For the text-containing cell, return its midpoint in (x, y) coordinate format. 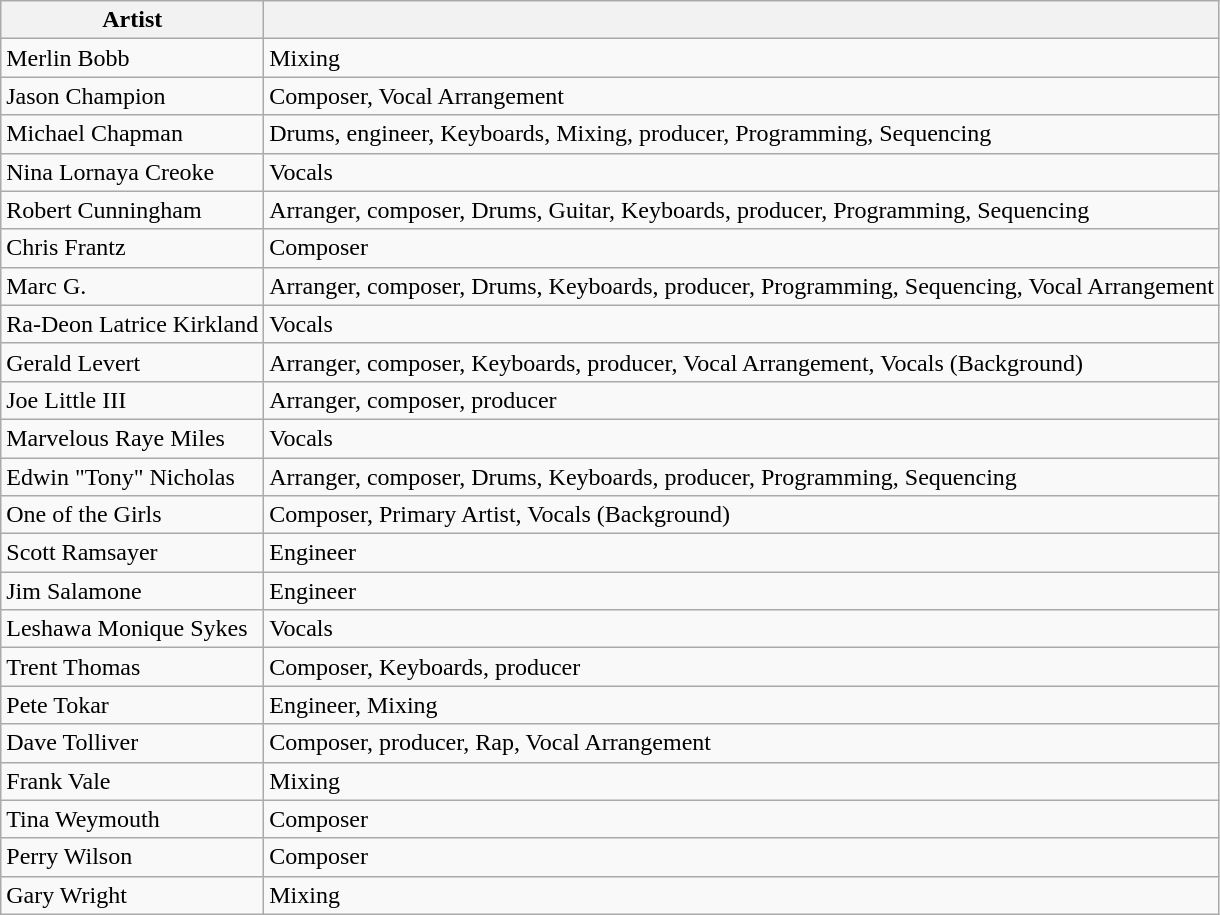
Drums, engineer, Keyboards, Mixing, producer, Programming, Sequencing (742, 134)
Frank Vale (132, 781)
Scott Ramsayer (132, 553)
Gary Wright (132, 895)
Composer, Vocal Arrangement (742, 96)
Dave Tolliver (132, 743)
Composer, producer, Rap, Vocal Arrangement (742, 743)
Arranger, composer, Drums, Keyboards, producer, Programming, Sequencing (742, 477)
Perry Wilson (132, 857)
Chris Frantz (132, 248)
Arranger, composer, producer (742, 400)
Jason Champion (132, 96)
Arranger, composer, Drums, Guitar, Keyboards, producer, Programming, Sequencing (742, 210)
Gerald Levert (132, 362)
One of the Girls (132, 515)
Ra-Deon Latrice Kirkland (132, 324)
Jim Salamone (132, 591)
Composer, Primary Artist, Vocals (Background) (742, 515)
Trent Thomas (132, 667)
Merlin Bobb (132, 58)
Robert Cunningham (132, 210)
Michael Chapman (132, 134)
Arranger, composer, Drums, Keyboards, producer, Programming, Sequencing, Vocal Arrangement (742, 286)
Joe Little III (132, 400)
Engineer, Mixing (742, 705)
Marc G. (132, 286)
Artist (132, 20)
Marvelous Raye Miles (132, 438)
Edwin "Tony" Nicholas (132, 477)
Arranger, composer, Keyboards, producer, Vocal Arrangement, Vocals (Background) (742, 362)
Tina Weymouth (132, 819)
Composer, Keyboards, producer (742, 667)
Nina Lornaya Creoke (132, 172)
Leshawa Monique Sykes (132, 629)
Pete Tokar (132, 705)
